Output the (X, Y) coordinate of the center of the cell containing the given text.  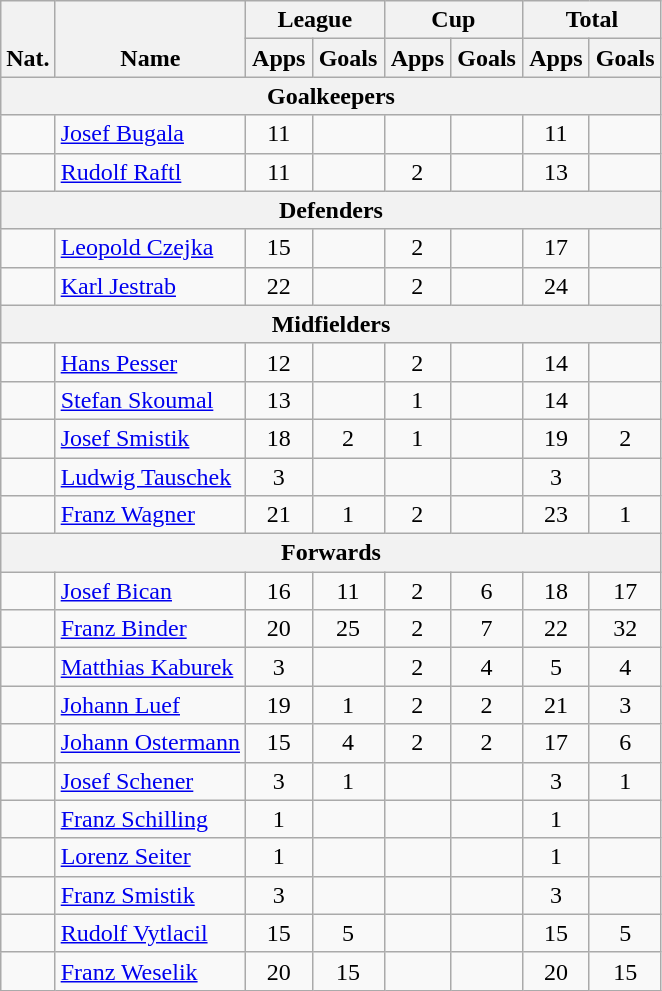
12 (280, 362)
Josef Schener (150, 781)
Johann Ostermann (150, 743)
23 (556, 515)
Lorenz Seiter (150, 857)
Hans Pesser (150, 362)
Midfielders (331, 324)
Karl Jestrab (150, 286)
League (316, 20)
Franz Weselik (150, 971)
Josef Bican (150, 591)
25 (348, 629)
16 (280, 591)
Ludwig Tauschek (150, 477)
Leopold Czejka (150, 248)
Nat. (28, 39)
Defenders (331, 210)
Cup (454, 20)
Rudolf Vytlacil (150, 933)
Rudolf Raftl (150, 172)
24 (556, 286)
Johann Luef (150, 705)
7 (487, 629)
Josef Smistik (150, 438)
Matthias Kaburek (150, 667)
Franz Binder (150, 629)
Forwards (331, 553)
Goalkeepers (331, 96)
Franz Wagner (150, 515)
Stefan Skoumal (150, 400)
Franz Smistik (150, 895)
32 (625, 629)
Name (150, 39)
Franz Schilling (150, 819)
Josef Bugala (150, 134)
Total (592, 20)
